Return the [X, Y] coordinate for the center point of the cell that contains the specified text.  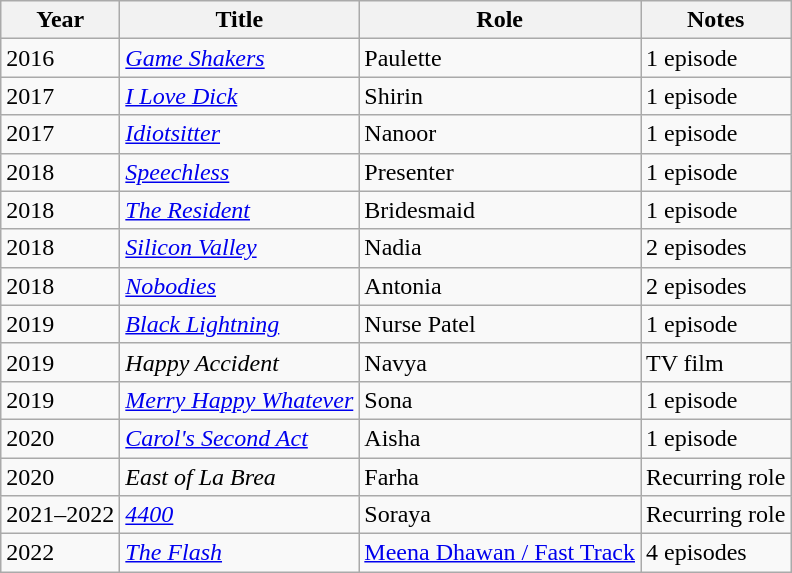
Bridesmaid [500, 210]
4 episodes [715, 553]
Title [240, 20]
Farha [500, 477]
Black Lightning [240, 324]
Aisha [500, 438]
Shirin [500, 96]
Navya [500, 362]
Notes [715, 20]
Silicon Valley [240, 248]
TV film [715, 362]
Sona [500, 400]
2022 [60, 553]
Role [500, 20]
East of La Brea [240, 477]
Nanoor [500, 134]
Presenter [500, 172]
Nobodies [240, 286]
Happy Accident [240, 362]
Paulette [500, 58]
Soraya [500, 515]
Meena Dhawan / Fast Track [500, 553]
Antonia [500, 286]
Game Shakers [240, 58]
2016 [60, 58]
Nadia [500, 248]
The Resident [240, 210]
4400 [240, 515]
Idiotsitter [240, 134]
2021–2022 [60, 515]
I Love Dick [240, 96]
The Flash [240, 553]
Speechless [240, 172]
Merry Happy Whatever [240, 400]
Year [60, 20]
Carol's Second Act [240, 438]
Nurse Patel [500, 324]
